For the text-containing cell, return its midpoint in (X, Y) coordinate format. 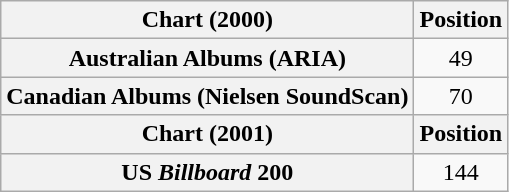
49 (461, 58)
US Billboard 200 (208, 172)
Australian Albums (ARIA) (208, 58)
144 (461, 172)
70 (461, 96)
Chart (2001) (208, 134)
Canadian Albums (Nielsen SoundScan) (208, 96)
Chart (2000) (208, 20)
